Scan for the cell matching the given text and deliver its (X, Y) coordinate at center. 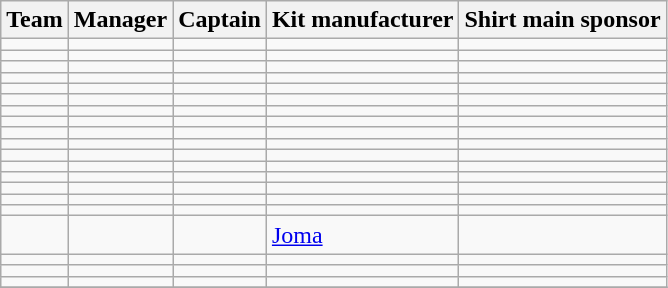
Captain (220, 20)
Team (35, 20)
Shirt main sponsor (562, 20)
Joma (362, 235)
Manager (120, 20)
Kit manufacturer (362, 20)
